Search for the cell housing the specified text and yield its [x, y] center coordinate. 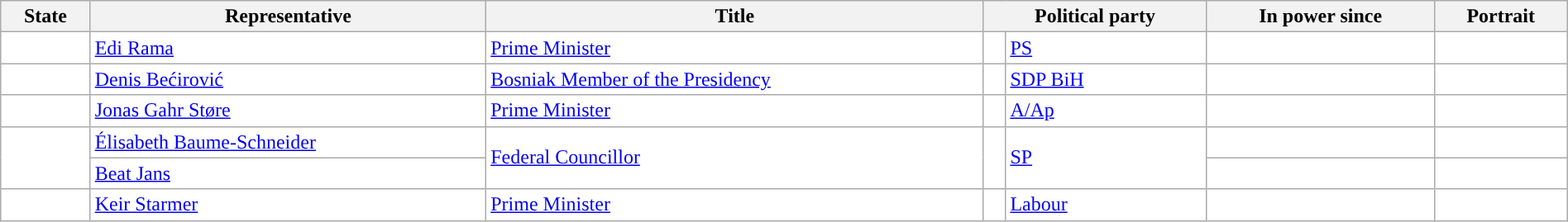
Jonas Gahr Støre [288, 111]
SDP BiH [1107, 79]
Edi Rama [288, 48]
PS [1107, 48]
SP [1107, 158]
Federal Councillor [734, 158]
Portrait [1500, 17]
Keir Starmer [288, 205]
State [45, 17]
Labour [1107, 205]
A/Ap [1107, 111]
Representative [288, 17]
Denis Bećirović [288, 79]
Bosniak Member of the Presidency [734, 79]
Political party [1095, 17]
Title [734, 17]
In power since [1320, 17]
Élisabeth Baume-Schneider [288, 142]
Beat Jans [288, 173]
